Capture the cell that displays the provided text and extract its (x, y) central coordinate. 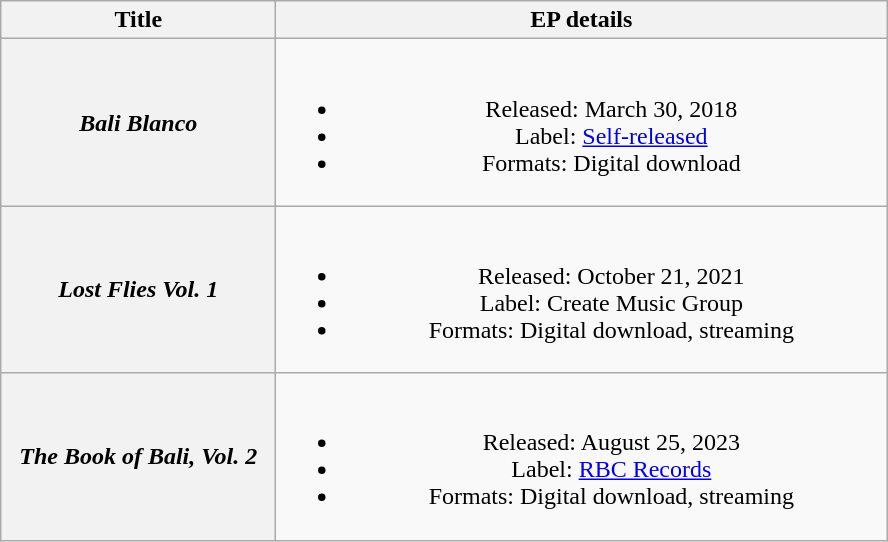
Released: March 30, 2018Label: Self-releasedFormats: Digital download (582, 122)
Released: August 25, 2023Label: RBC RecordsFormats: Digital download, streaming (582, 456)
Title (138, 20)
Lost Flies Vol. 1 (138, 290)
Bali Blanco (138, 122)
EP details (582, 20)
Released: October 21, 2021Label: Create Music GroupFormats: Digital download, streaming (582, 290)
The Book of Bali, Vol. 2 (138, 456)
